Determine the [x, y] coordinate at the center of the cell enclosing the given text.  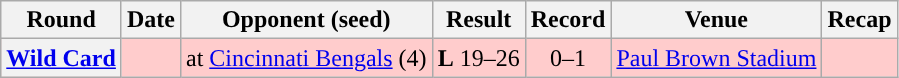
at Cincinnati Bengals (4) [306, 58]
Wild Card [62, 58]
Date [150, 20]
Opponent (seed) [306, 20]
L 19–26 [478, 58]
Venue [716, 20]
Recap [860, 20]
0–1 [568, 58]
Round [62, 20]
Record [568, 20]
Result [478, 20]
Paul Brown Stadium [716, 58]
